Find where the given text appears and provide that cell's center as (x, y) coordinate. 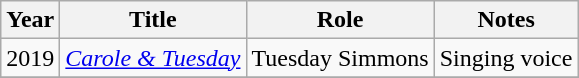
Role (340, 20)
Tuesday Simmons (340, 58)
Carole & Tuesday (153, 58)
Title (153, 20)
Singing voice (506, 58)
2019 (30, 58)
Year (30, 20)
Notes (506, 20)
